Pinpoint the cell where the given text exists, returning its [x, y] midpoint coordinate. 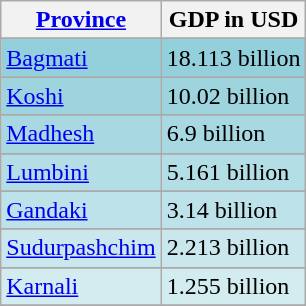
10.02 billion [234, 96]
Province [81, 20]
3.14 billion [234, 210]
18.113 billion [234, 58]
6.9 billion [234, 134]
1.255 billion [234, 286]
Sudurpashchim [81, 248]
Lumbini [81, 172]
2.213 billion [234, 248]
Madhesh [81, 134]
GDP in USD [234, 20]
Bagmati [81, 58]
Koshi [81, 96]
5.161 billion [234, 172]
Gandaki [81, 210]
Karnali [81, 286]
